Detect which cell encompasses the target text, then output its (X, Y) center coordinate. 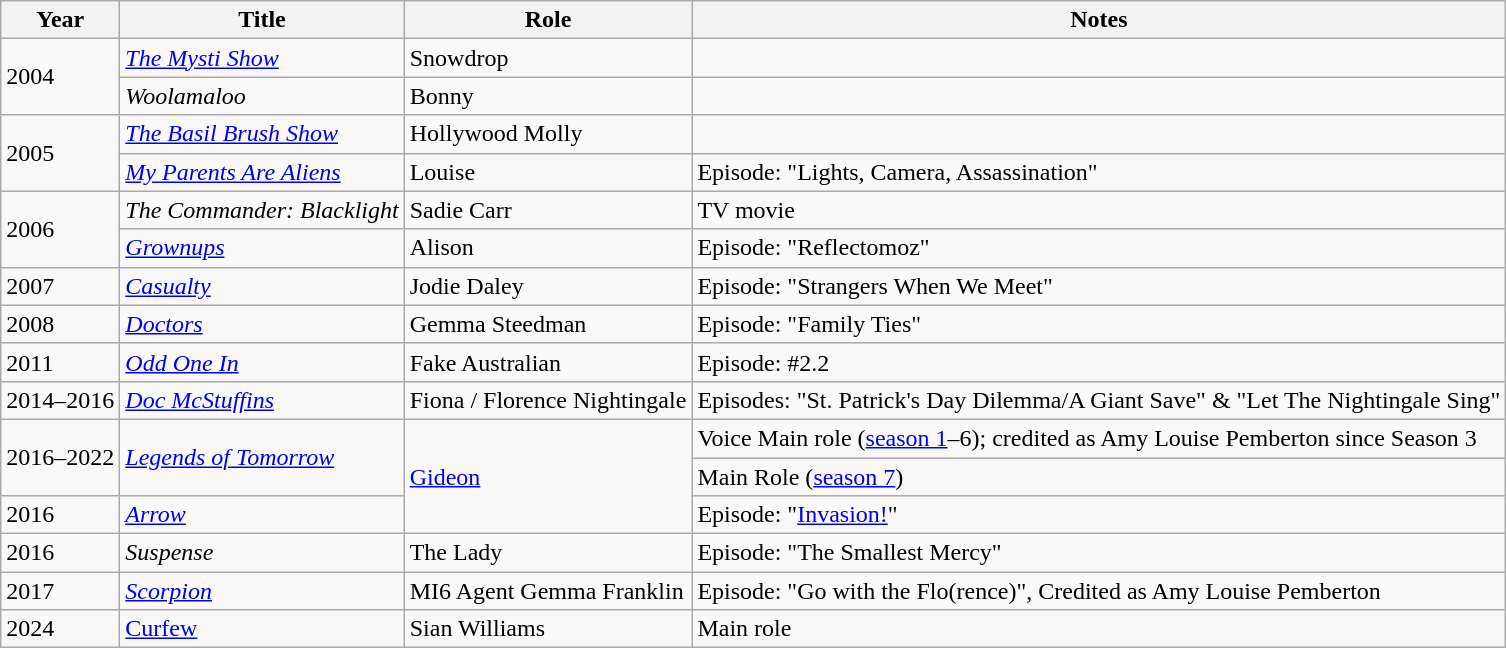
Doc McStuffins (262, 400)
Episode: "Family Ties" (1099, 324)
Episode: "Reflectomoz" (1099, 248)
Main Role (season 7) (1099, 477)
My Parents Are Aliens (262, 172)
Casualty (262, 286)
Fake Australian (548, 362)
Louise (548, 172)
Suspense (262, 553)
Main role (1099, 629)
2016–2022 (60, 457)
Episodes: "St. Patrick's Day Dilemma/A Giant Save" & "Let The Nightingale Sing" (1099, 400)
Alison (548, 248)
Doctors (262, 324)
Sian Williams (548, 629)
2007 (60, 286)
Title (262, 20)
Snowdrop (548, 58)
Scorpion (262, 591)
2005 (60, 153)
Episode: "Lights, Camera, Assassination" (1099, 172)
2017 (60, 591)
Episode: #2.2 (1099, 362)
Jodie Daley (548, 286)
Hollywood Molly (548, 134)
Sadie Carr (548, 210)
2006 (60, 229)
2008 (60, 324)
Legends of Tomorrow (262, 457)
Fiona / Florence Nightingale (548, 400)
Grownups (262, 248)
Woolamaloo (262, 96)
Episode: "The Smallest Mercy" (1099, 553)
2014–2016 (60, 400)
Episode: "Strangers When We Meet" (1099, 286)
The Lady (548, 553)
Odd One In (262, 362)
Episode: "Invasion!" (1099, 515)
Arrow (262, 515)
Bonny (548, 96)
TV movie (1099, 210)
The Basil Brush Show (262, 134)
Episode: "Go with the Flo(rence)", Credited as Amy Louise Pemberton (1099, 591)
Gideon (548, 476)
The Mysti Show (262, 58)
2024 (60, 629)
Year (60, 20)
Curfew (262, 629)
Gemma Steedman (548, 324)
The Commander: Blacklight (262, 210)
Notes (1099, 20)
Voice Main role (season 1–6); credited as Amy Louise Pemberton since Season 3 (1099, 438)
2011 (60, 362)
MI6 Agent Gemma Franklin (548, 591)
Role (548, 20)
2004 (60, 77)
